Determine the [X, Y] coordinate at the center of the cell enclosing the given text.  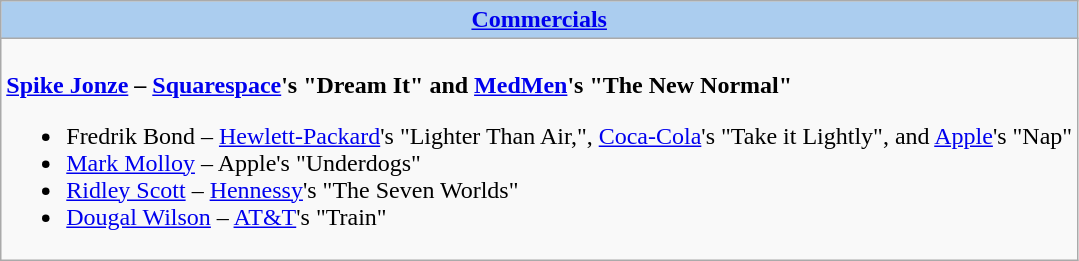
Commercials [540, 20]
